From the cell containing the given text, extract its center point as [x, y] coordinate. 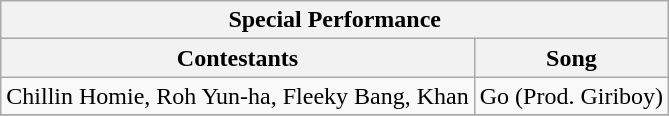
Song [571, 58]
Special Performance [335, 20]
Chillin Homie, Roh Yun-ha, Fleeky Bang, Khan [238, 96]
Go (Prod. Giriboy) [571, 96]
Contestants [238, 58]
